Search for the cell housing the specified text and yield its [X, Y] center coordinate. 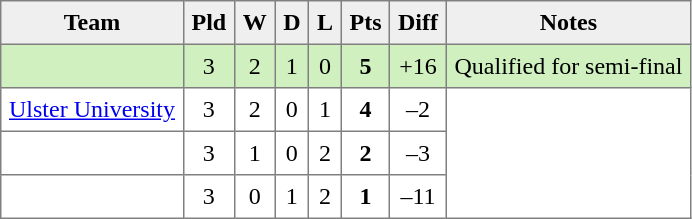
Pld [208, 23]
+16 [418, 66]
Ulster University [92, 110]
Pts [365, 23]
Qualified for semi-final [568, 66]
–11 [418, 197]
5 [365, 66]
Team [92, 23]
–3 [418, 153]
4 [365, 110]
D [292, 23]
Notes [568, 23]
L [326, 23]
–2 [418, 110]
Diff [418, 23]
W [254, 23]
